Extract the (x, y) coordinate from the center of the cell holding the provided text.  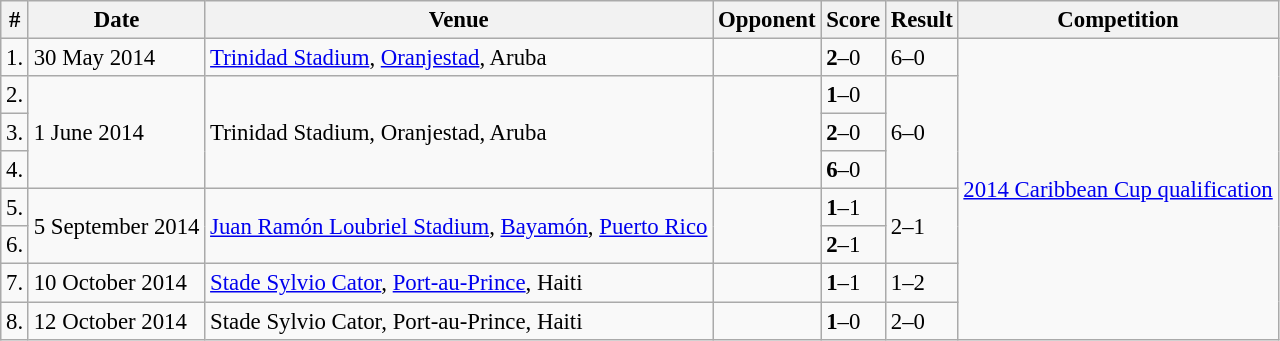
1. (15, 58)
8. (15, 321)
5. (15, 208)
4. (15, 170)
Venue (459, 20)
12 October 2014 (116, 321)
Juan Ramón Loubriel Stadium, Bayamón, Puerto Rico (459, 226)
30 May 2014 (116, 58)
Date (116, 20)
Result (922, 20)
3. (15, 133)
10 October 2014 (116, 283)
2014 Caribbean Cup qualification (1118, 190)
1 June 2014 (116, 132)
7. (15, 283)
2. (15, 95)
6. (15, 245)
5 September 2014 (116, 226)
Score (854, 20)
1–2 (922, 283)
Opponent (767, 20)
# (15, 20)
Competition (1118, 20)
